Scan for the cell matching the given text and deliver its [X, Y] coordinate at center. 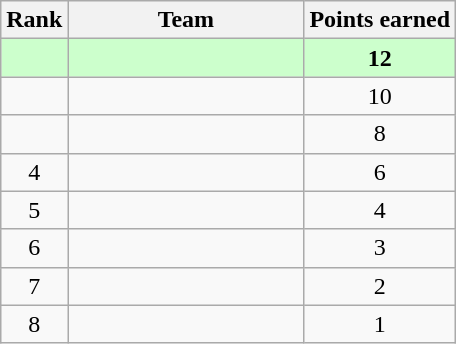
5 [34, 210]
2 [380, 286]
10 [380, 96]
Points earned [380, 20]
3 [380, 248]
1 [380, 324]
12 [380, 58]
Rank [34, 20]
7 [34, 286]
Team [186, 20]
